Return [X, Y] of the center of cell containing provided text 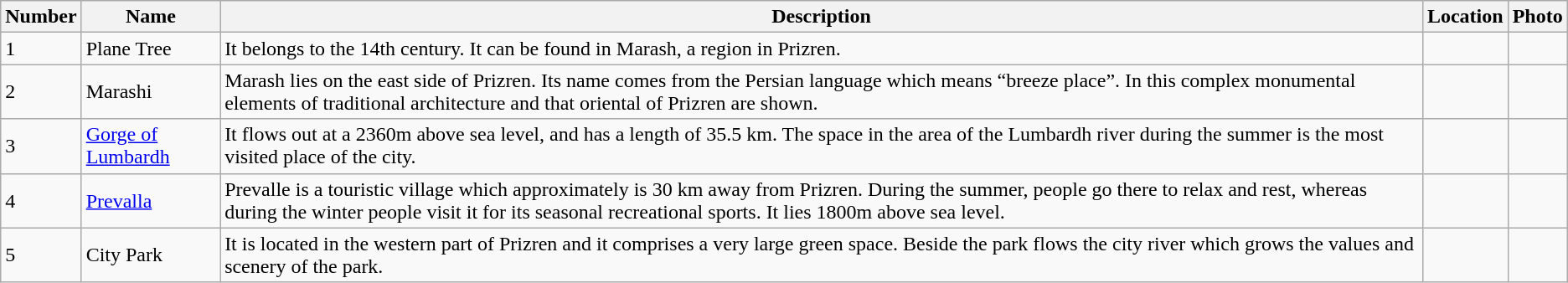
Prevalla [151, 201]
Marashi [151, 92]
Number [41, 17]
1 [41, 49]
2 [41, 92]
3 [41, 146]
It belongs to the 14th century. It can be found in Marash, a region in Prizren. [822, 49]
Plane Tree [151, 49]
Location [1465, 17]
City Park [151, 255]
Gorge of Lumbardh [151, 146]
4 [41, 201]
Photo [1538, 17]
Name [151, 17]
5 [41, 255]
Description [822, 17]
